Extract the [x, y] coordinate from the center of the cell holding the provided text.  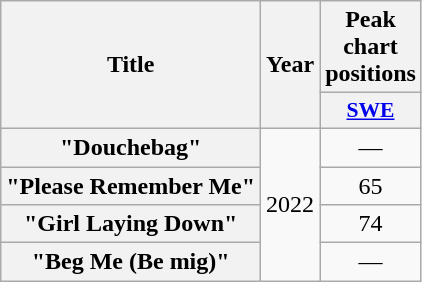
"Girl Laying Down" [131, 224]
SWE [371, 111]
"Douchebag" [131, 147]
Title [131, 65]
"Please Remember Me" [131, 185]
2022 [290, 204]
74 [371, 224]
"Beg Me (Be mig)" [131, 262]
Peak chart positions [371, 47]
Year [290, 65]
65 [371, 185]
